Search for the cell housing the specified text and yield its (X, Y) center coordinate. 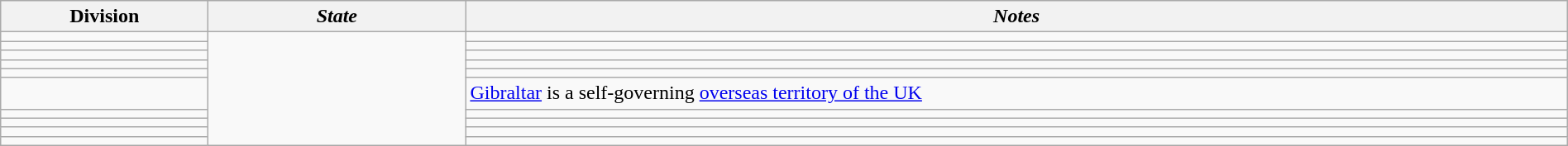
Gibraltar is a self-governing overseas territory of the UK (1016, 93)
Division (104, 16)
State (337, 16)
Notes (1016, 16)
